For the text-containing cell, return its midpoint in [x, y] coordinate format. 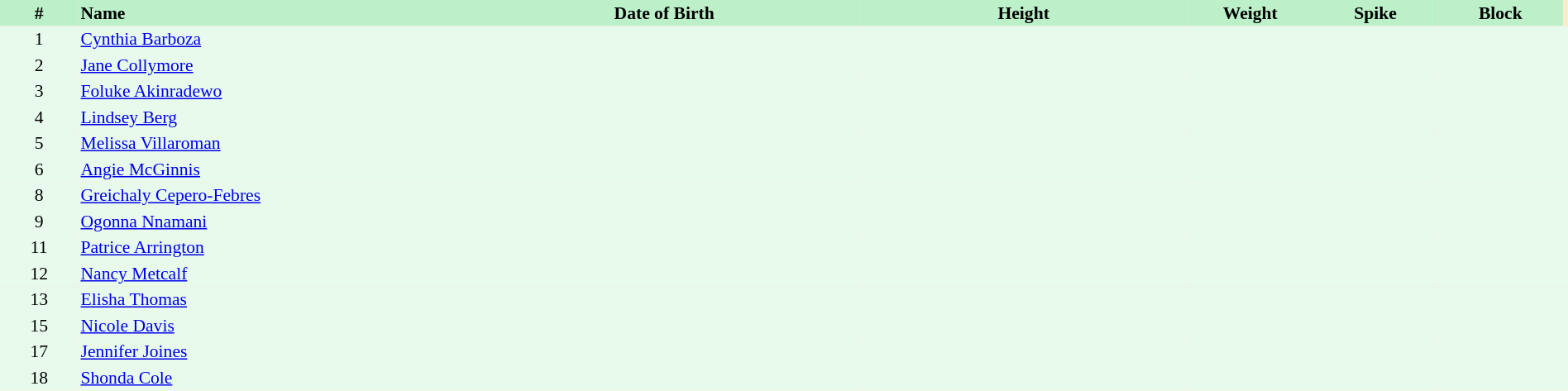
13 [39, 299]
Height [1024, 13]
Nicole Davis [273, 326]
Elisha Thomas [273, 299]
Jennifer Joines [273, 352]
8 [39, 195]
5 [39, 144]
9 [39, 222]
Angie McGinnis [273, 169]
Name [273, 13]
Patrice Arrington [273, 248]
Weight [1250, 13]
11 [39, 248]
Spike [1374, 13]
15 [39, 326]
Lindsey Berg [273, 117]
# [39, 13]
3 [39, 91]
18 [39, 378]
Date of Birth [664, 13]
12 [39, 274]
Jane Collymore [273, 65]
2 [39, 65]
Shonda Cole [273, 378]
Greichaly Cepero-Febres [273, 195]
Melissa Villaroman [273, 144]
Nancy Metcalf [273, 274]
Block [1500, 13]
Foluke Akinradewo [273, 91]
17 [39, 352]
4 [39, 117]
Ogonna Nnamani [273, 222]
6 [39, 169]
1 [39, 40]
Cynthia Barboza [273, 40]
